Return (x, y) of the center of cell containing provided text 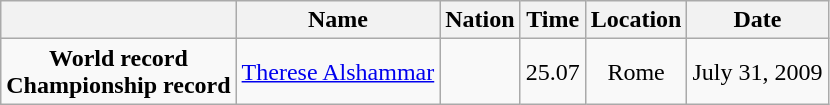
Time (552, 20)
Name (338, 20)
July 31, 2009 (758, 72)
World record Championship record (118, 72)
Date (758, 20)
Location (636, 20)
Therese Alshammar (338, 72)
Nation (480, 20)
25.07 (552, 72)
Rome (636, 72)
